Extract the [x, y] coordinate from the center of the cell holding the provided text.  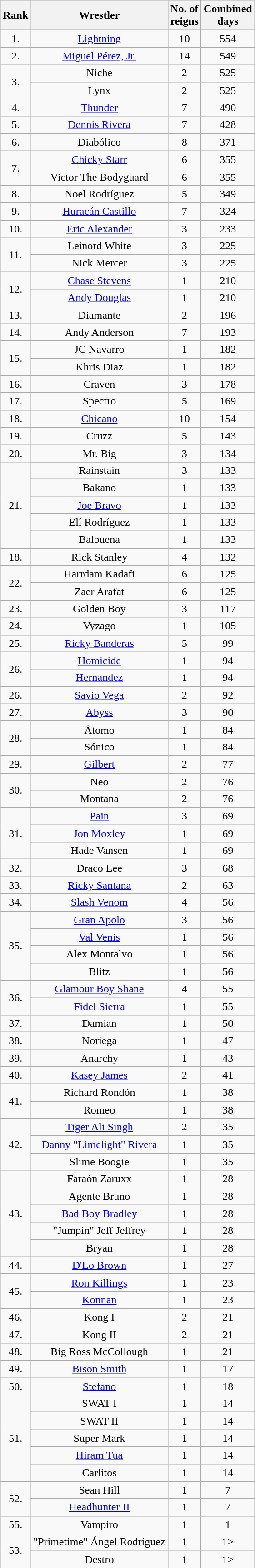
Carlitos [99, 1473]
Miguel Pérez, Jr. [99, 56]
Rainstain [99, 470]
Huracán Castillo [99, 211]
Wrestler [99, 15]
105 [228, 626]
Glamour Boy Shane [99, 989]
Pain [99, 816]
Bakano [99, 488]
7. [15, 168]
Rick Stanley [99, 557]
11. [15, 255]
15. [15, 358]
Vampiro [99, 1524]
Golden Boy [99, 609]
43. [15, 1213]
25. [15, 643]
32. [15, 868]
Spectro [99, 401]
"Jumpin" Jeff Jeffrey [99, 1231]
134 [228, 453]
Khris Diaz [99, 367]
63 [228, 885]
Homicide [99, 661]
Niche [99, 73]
Super Mark [99, 1438]
Stefano [99, 1386]
14. [15, 332]
12. [15, 289]
53. [15, 1550]
Bad Boy Bradley [99, 1213]
Montana [99, 799]
117 [228, 609]
41 [228, 1075]
4. [15, 108]
Bison Smith [99, 1369]
Danny "Limelight" Rivera [99, 1144]
169 [228, 401]
34. [15, 902]
SWAT I [99, 1404]
193 [228, 332]
35. [15, 946]
Thunder [99, 108]
Joe Bravo [99, 505]
37. [15, 1023]
48. [15, 1352]
Alex Montalvo [99, 954]
Nick Mercer [99, 263]
132 [228, 557]
Victor The Bodyguard [99, 177]
Chase Stevens [99, 281]
Tiger Ali Singh [99, 1127]
Chicky Starr [99, 159]
428 [228, 125]
554 [228, 39]
Diabólico [99, 142]
24. [15, 626]
21. [15, 505]
Noel Rodríguez [99, 194]
90 [228, 712]
D'Lo Brown [99, 1265]
16. [15, 384]
154 [228, 419]
13. [15, 315]
45. [15, 1291]
Mr. Big [99, 453]
47. [15, 1334]
51. [15, 1438]
Jon Moxley [99, 833]
43 [228, 1058]
Lightning [99, 39]
Neo [99, 781]
49. [15, 1369]
Sean Hill [99, 1490]
29. [15, 764]
19. [15, 436]
Combineddays [228, 15]
17 [228, 1369]
Gilbert [99, 764]
31. [15, 833]
Bryan [99, 1248]
50. [15, 1386]
18 [228, 1386]
Kong I [99, 1317]
549 [228, 56]
Andy Douglas [99, 298]
Konnan [99, 1300]
1. [15, 39]
Big Ross McCollough [99, 1352]
68 [228, 868]
Kasey James [99, 1075]
17. [15, 401]
47 [228, 1040]
5. [15, 125]
30. [15, 790]
SWAT II [99, 1421]
Slash Venom [99, 902]
27. [15, 712]
23. [15, 609]
Balbuena [99, 540]
Agente Bruno [99, 1196]
Hernandez [99, 678]
Ricky Banderas [99, 643]
Ron Killings [99, 1282]
Diamante [99, 315]
46. [15, 1317]
8. [15, 194]
Fidel Sierra [99, 1006]
Elí Rodríguez [99, 523]
Blitz [99, 971]
Val Venis [99, 937]
Hade Vansen [99, 851]
28. [15, 738]
Slime Boogie [99, 1162]
Destro [99, 1559]
99 [228, 643]
Zaer Arafat [99, 592]
39. [15, 1058]
Andy Anderson [99, 332]
Headhunter II [99, 1507]
36. [15, 997]
Átomo [99, 730]
Kong II [99, 1334]
324 [228, 211]
92 [228, 695]
Eric Alexander [99, 228]
349 [228, 194]
Cruzz [99, 436]
42. [15, 1144]
55. [15, 1524]
33. [15, 885]
27 [228, 1265]
52. [15, 1499]
Abyss [99, 712]
20. [15, 453]
Noriega [99, 1040]
Lynx [99, 90]
Ricky Santana [99, 885]
Draco Lee [99, 868]
178 [228, 384]
40. [15, 1075]
44. [15, 1265]
10. [15, 228]
77 [228, 764]
Damian [99, 1023]
Romeo [99, 1110]
50 [228, 1023]
490 [228, 108]
143 [228, 436]
Richard Rondón [99, 1093]
JC Navarro [99, 350]
2. [15, 56]
Savio Vega [99, 695]
Anarchy [99, 1058]
Vyzago [99, 626]
Gran Apolo [99, 920]
No. ofreigns [185, 15]
6. [15, 142]
Hiram Tua [99, 1455]
41. [15, 1101]
3. [15, 82]
Faraón Zaruxx [99, 1179]
Rank [15, 15]
Chicano [99, 419]
38. [15, 1040]
"Primetime" Ángel Rodríguez [99, 1542]
371 [228, 142]
Sónico [99, 747]
8 [185, 142]
9. [15, 211]
Harrdam Kadafi [99, 574]
233 [228, 228]
196 [228, 315]
Craven [99, 384]
Dennis Rivera [99, 125]
22. [15, 583]
Leinord White [99, 246]
